Find where the given text appears and provide that cell's center as (X, Y) coordinate. 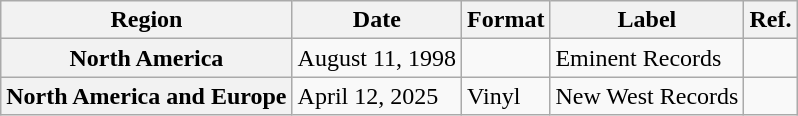
Format (506, 20)
Eminent Records (647, 58)
Date (377, 20)
New West Records (647, 96)
Ref. (770, 20)
North America and Europe (146, 96)
North America (146, 58)
Vinyl (506, 96)
April 12, 2025 (377, 96)
Region (146, 20)
Label (647, 20)
August 11, 1998 (377, 58)
